Locate the cell with the specified text and output its (X, Y) center coordinate. 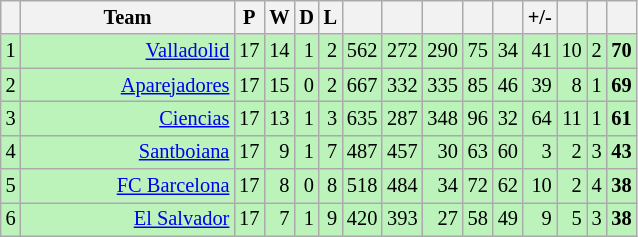
61 (621, 118)
D (306, 17)
332 (402, 85)
484 (402, 186)
41 (540, 51)
70 (621, 51)
W (279, 17)
393 (402, 219)
420 (362, 219)
348 (443, 118)
96 (478, 118)
335 (443, 85)
75 (478, 51)
562 (362, 51)
487 (362, 152)
Valladolid (128, 51)
63 (478, 152)
13 (279, 118)
518 (362, 186)
85 (478, 85)
L (330, 17)
FC Barcelona (128, 186)
287 (402, 118)
49 (508, 219)
30 (443, 152)
58 (478, 219)
El Salvador (128, 219)
Santboiana (128, 152)
14 (279, 51)
Ciencias (128, 118)
43 (621, 152)
64 (540, 118)
667 (362, 85)
27 (443, 219)
Aparejadores (128, 85)
+/- (540, 17)
272 (402, 51)
46 (508, 85)
Team (128, 17)
6 (11, 219)
32 (508, 118)
62 (508, 186)
457 (402, 152)
39 (540, 85)
635 (362, 118)
11 (572, 118)
15 (279, 85)
P (249, 17)
290 (443, 51)
60 (508, 152)
72 (478, 186)
69 (621, 85)
